For the text-containing cell, return its midpoint in (x, y) coordinate format. 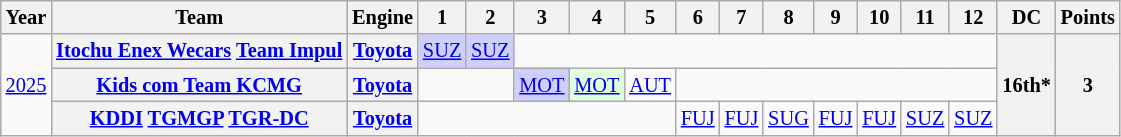
Itochu Enex Wecars Team Impul (199, 51)
SUG (788, 118)
9 (836, 17)
Year (26, 17)
16th* (1026, 84)
Engine (382, 17)
Points (1088, 17)
AUT (650, 85)
5 (650, 17)
12 (973, 17)
KDDI TGMGP TGR-DC (199, 118)
Team (199, 17)
8 (788, 17)
DC (1026, 17)
11 (925, 17)
2025 (26, 84)
4 (596, 17)
1 (442, 17)
Kids com Team KCMG (199, 85)
7 (742, 17)
2 (490, 17)
6 (698, 17)
10 (879, 17)
